Determine the [X, Y] coordinate at the center of the cell enclosing the given text.  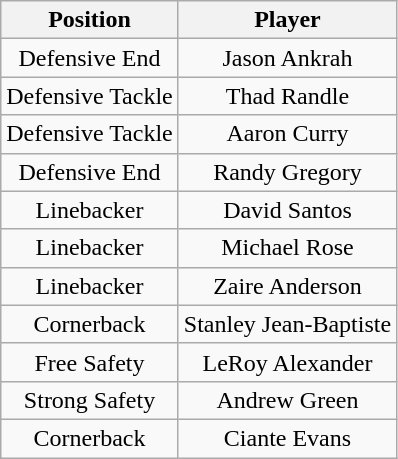
LeRoy Alexander [287, 362]
Free Safety [90, 362]
Thad Randle [287, 96]
Jason Ankrah [287, 58]
Player [287, 20]
Position [90, 20]
Stanley Jean-Baptiste [287, 324]
Randy Gregory [287, 172]
Ciante Evans [287, 438]
Aaron Curry [287, 134]
David Santos [287, 210]
Strong Safety [90, 400]
Zaire Anderson [287, 286]
Andrew Green [287, 400]
Michael Rose [287, 248]
